From the cell containing the given text, extract its center point as [X, Y] coordinate. 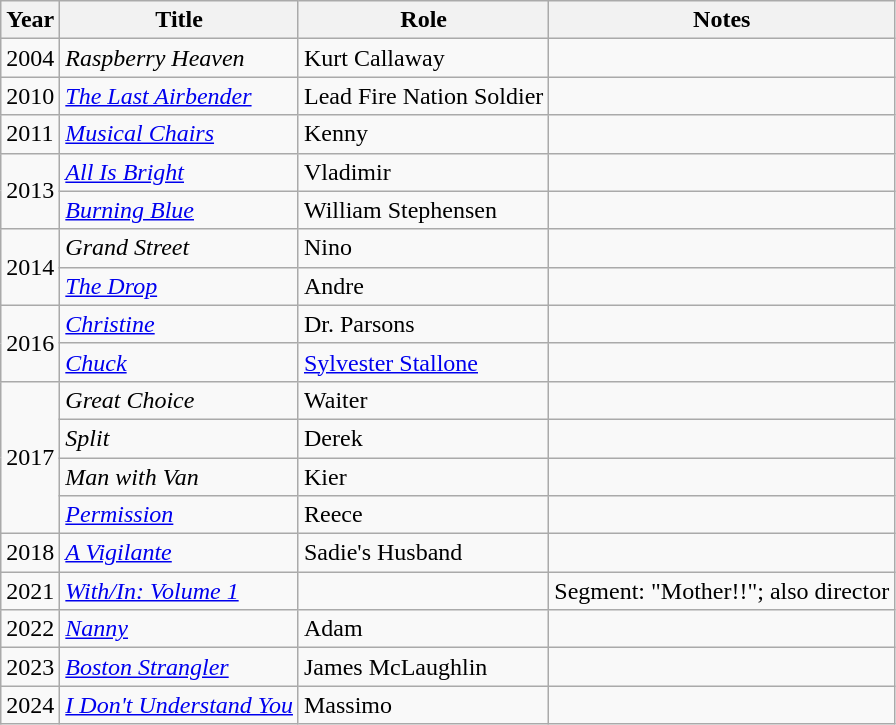
Title [180, 20]
Reece [423, 515]
Year [30, 20]
Great Choice [180, 400]
Vladimir [423, 172]
William Stephensen [423, 210]
Split [180, 438]
The Drop [180, 286]
Grand Street [180, 248]
Notes [722, 20]
With/In: Volume 1 [180, 591]
Permission [180, 515]
2024 [30, 705]
2011 [30, 134]
Dr. Parsons [423, 324]
2018 [30, 553]
Kier [423, 477]
Boston Strangler [180, 667]
Chuck [180, 362]
2014 [30, 267]
Musical Chairs [180, 134]
2017 [30, 457]
2013 [30, 191]
Nanny [180, 629]
I Don't Understand You [180, 705]
Massimo [423, 705]
Sadie's Husband [423, 553]
James McLaughlin [423, 667]
2021 [30, 591]
Christine [180, 324]
A Vigilante [180, 553]
Burning Blue [180, 210]
Waiter [423, 400]
Nino [423, 248]
All Is Bright [180, 172]
Kenny [423, 134]
Sylvester Stallone [423, 362]
2023 [30, 667]
Adam [423, 629]
Role [423, 20]
Andre [423, 286]
Segment: "Mother!!"; also director [722, 591]
The Last Airbender [180, 96]
Man with Van [180, 477]
Kurt Callaway [423, 58]
2016 [30, 343]
2010 [30, 96]
Lead Fire Nation Soldier [423, 96]
Derek [423, 438]
2022 [30, 629]
Raspberry Heaven [180, 58]
2004 [30, 58]
